From the cell containing the given text, extract its center point as [x, y] coordinate. 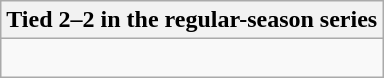
Tied 2–2 in the regular-season series [192, 20]
